Scan for the cell matching the given text and deliver its (X, Y) coordinate at center. 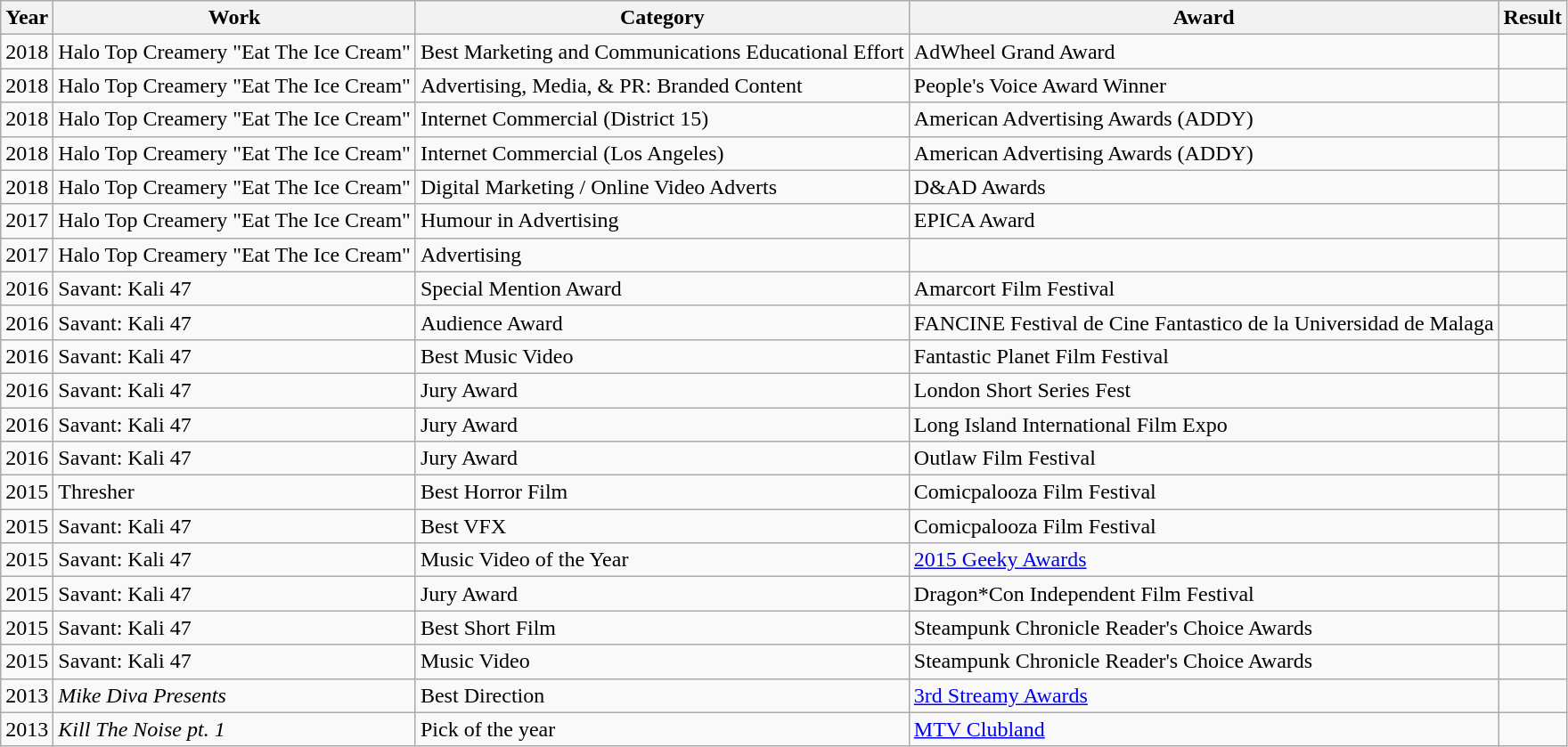
Dragon*Con Independent Film Festival (1204, 594)
Work (235, 18)
Digital Marketing / Online Video Adverts (662, 187)
AdWheel Grand Award (1204, 52)
Mike Diva Presents (235, 695)
London Short Series Fest (1204, 390)
Internet Commercial (District 15) (662, 119)
Advertising (662, 255)
Outlaw Film Festival (1204, 459)
People's Voice Award Winner (1204, 85)
Kill The Noise pt. 1 (235, 729)
Best Marketing and Communications Educational Effort (662, 52)
Amarcort Film Festival (1204, 288)
Internet Commercial (Los Angeles) (662, 153)
Best Short Film (662, 628)
Best VFX (662, 526)
Fantastic Planet Film Festival (1204, 356)
Special Mention Award (662, 288)
D&AD Awards (1204, 187)
Thresher (235, 492)
2015 Geeky Awards (1204, 560)
Humour in Advertising (662, 221)
Best Direction (662, 695)
MTV Clubland (1204, 729)
Audience Award (662, 322)
Award (1204, 18)
Music Video of the Year (662, 560)
Long Island International Film Expo (1204, 425)
Result (1532, 18)
Advertising, Media, & PR: Branded Content (662, 85)
Best Music Video (662, 356)
Music Video (662, 662)
Best Horror Film (662, 492)
3rd Streamy Awards (1204, 695)
Pick of the year (662, 729)
FANCINE Festival de Cine Fantastico de la Universidad de Malaga (1204, 322)
Year (27, 18)
Category (662, 18)
EPICA Award (1204, 221)
